Return [x, y] of the center of cell containing provided text 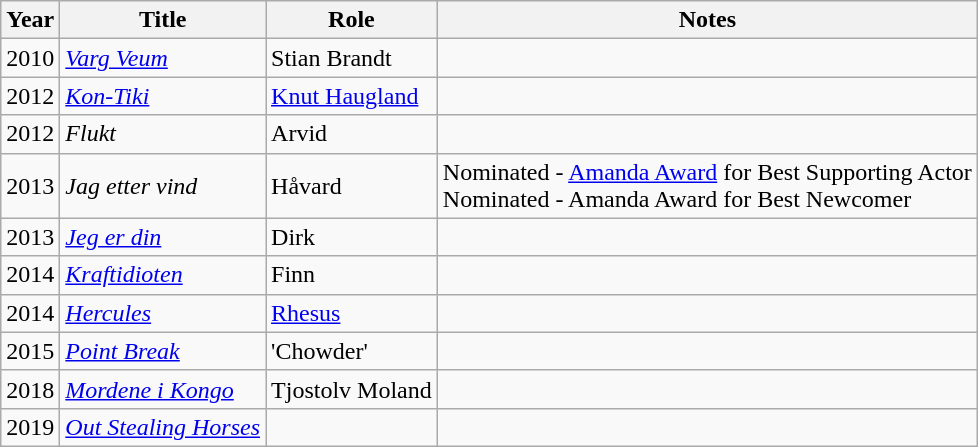
Kon-Tiki [163, 96]
Jag etter vind [163, 186]
2010 [30, 58]
Role [352, 20]
Out Stealing Horses [163, 427]
Arvid [352, 134]
Stian Brandt [352, 58]
Hercules [163, 313]
Finn [352, 275]
Dirk [352, 237]
Year [30, 20]
Point Break [163, 351]
2018 [30, 389]
Kraftidioten [163, 275]
Notes [707, 20]
2015 [30, 351]
Mordene i Kongo [163, 389]
Title [163, 20]
Varg Veum [163, 58]
2019 [30, 427]
Tjostolv Moland [352, 389]
Rhesus [352, 313]
'Chowder' [352, 351]
Håvard [352, 186]
Nominated - Amanda Award for Best Supporting Actor Nominated - Amanda Award for Best Newcomer [707, 186]
Flukt [163, 134]
Knut Haugland [352, 96]
Jeg er din [163, 237]
